Scan for the cell matching the given text and deliver its [X, Y] coordinate at center. 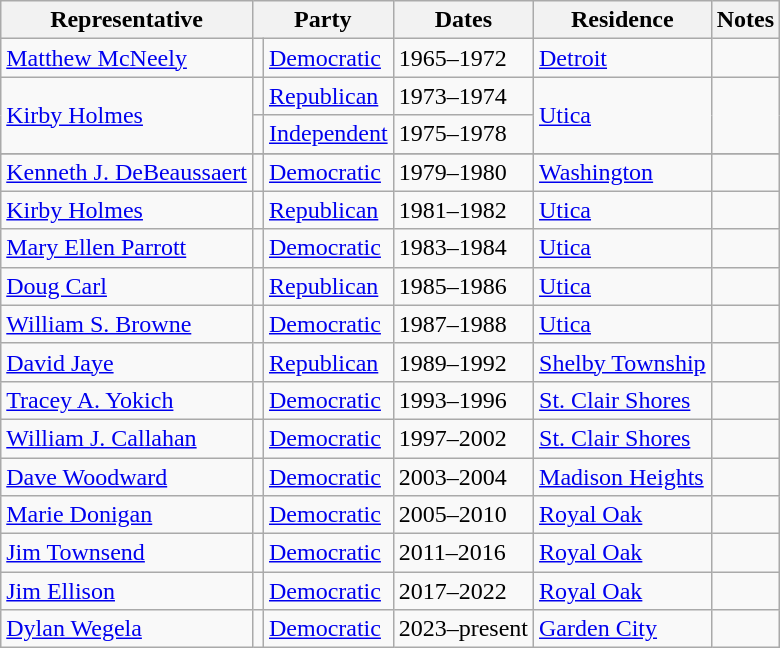
2023–present [463, 629]
Mary Ellen Parrott [127, 248]
Dave Woodward [127, 477]
Marie Donigan [127, 515]
Garden City [623, 629]
Jim Ellison [127, 591]
Dates [463, 20]
Kenneth J. DeBeaussaert [127, 172]
Doug Carl [127, 286]
Residence [623, 20]
Tracey A. Yokich [127, 400]
1975–1978 [463, 134]
1993–1996 [463, 400]
1979–1980 [463, 172]
Detroit [623, 58]
1973–1974 [463, 96]
1997–2002 [463, 438]
Dylan Wegela [127, 629]
Notes [745, 20]
1981–1982 [463, 210]
2003–2004 [463, 477]
Jim Townsend [127, 553]
Party [322, 20]
Washington [623, 172]
1965–1972 [463, 58]
2017–2022 [463, 591]
Matthew McNeely [127, 58]
William S. Browne [127, 324]
Representative [127, 20]
William J. Callahan [127, 438]
2005–2010 [463, 515]
1985–1986 [463, 286]
2011–2016 [463, 553]
David Jaye [127, 362]
Shelby Township [623, 362]
Independent [328, 134]
Madison Heights [623, 477]
1989–1992 [463, 362]
1987–1988 [463, 324]
1983–1984 [463, 248]
